Scan for the cell matching the given text and deliver its [x, y] coordinate at center. 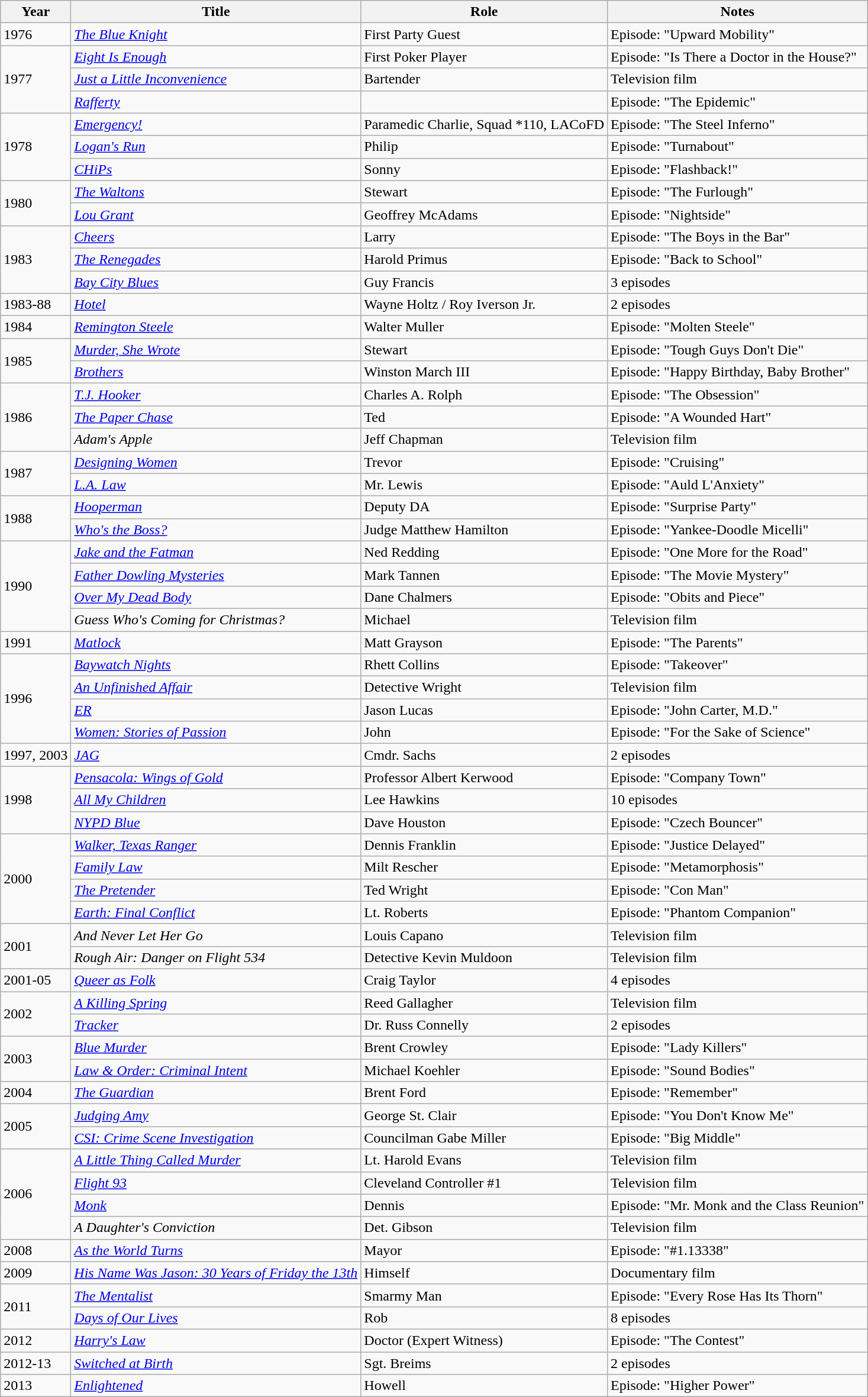
Michael [484, 620]
Episode: "Upward Mobility" [737, 34]
Episode: "Big Middle" [737, 1138]
Episode: "Turnabout" [737, 147]
2006 [36, 1194]
And Never Let Her Go [216, 935]
Cheers [216, 237]
Dr. Russ Connelly [484, 1025]
Role [484, 12]
2001-05 [36, 980]
Monk [216, 1205]
Episode: "Higher Power" [737, 1386]
A Daughter's Conviction [216, 1228]
George St. Clair [484, 1115]
Flight 93 [216, 1183]
Reed Gallagher [484, 1003]
Doctor (Expert Witness) [484, 1340]
Episode: "Obits and Piece" [737, 597]
Episode: "The Parents" [737, 642]
Episode: "Remember" [737, 1093]
NYPD Blue [216, 822]
Rafferty [216, 102]
Dane Chalmers [484, 597]
Brent Ford [484, 1093]
Notes [737, 12]
L.A. Law [216, 485]
1980 [36, 203]
Blue Murder [216, 1048]
Episode: "Con Man" [737, 890]
Episode: "Lady Killers" [737, 1048]
Rough Air: Danger on Flight 534 [216, 957]
Lou Grant [216, 214]
2002 [36, 1014]
2005 [36, 1127]
2001 [36, 946]
Episode: "Surprise Party" [737, 507]
Cmdr. Sachs [484, 755]
Episode: "Takeover" [737, 665]
2012-13 [36, 1363]
Episode: "For the Sake of Science" [737, 733]
1997, 2003 [36, 755]
Det. Gibson [484, 1228]
Episode: "The Steel Inferno" [737, 124]
Episode: "One More for the Road" [737, 552]
Emergency! [216, 124]
Documentary film [737, 1273]
Episode: "Flashback!" [737, 169]
Father Dowling Mysteries [216, 575]
Episode: "You Don't Know Me" [737, 1115]
Mayor [484, 1250]
Who's the Boss? [216, 530]
Ted [484, 417]
Remington Steele [216, 327]
Cleveland Controller #1 [484, 1183]
2000 [36, 879]
Larry [484, 237]
Howell [484, 1386]
Craig Taylor [484, 980]
Trevor [484, 462]
Episode: "Mr. Monk and the Class Reunion" [737, 1205]
Brothers [216, 372]
1976 [36, 34]
Tracker [216, 1025]
Episode: "Back to School" [737, 259]
Episode: "The Obsession" [737, 395]
1988 [36, 518]
2004 [36, 1093]
Professor Albert Kerwood [484, 777]
Hotel [216, 305]
Lt. Harold Evans [484, 1160]
The Pretender [216, 890]
Episode: "A Wounded Hart" [737, 417]
Dave Houston [484, 822]
The Mentalist [216, 1295]
Sonny [484, 169]
1983-88 [36, 305]
1983 [36, 259]
Episode: "Company Town" [737, 777]
1977 [36, 79]
Smarmy Man [484, 1295]
Ned Redding [484, 552]
Winston March III [484, 372]
T.J. Hooker [216, 395]
1986 [36, 417]
1990 [36, 586]
Eight Is Enough [216, 57]
Detective Wright [484, 688]
Bartender [484, 79]
Ted Wright [484, 890]
First Poker Player [484, 57]
As the World Turns [216, 1250]
Earth: Final Conflict [216, 912]
Adam's Apple [216, 440]
10 episodes [737, 800]
Episode: "The Epidemic" [737, 102]
CSI: Crime Scene Investigation [216, 1138]
The Guardian [216, 1093]
Guess Who's Coming for Christmas? [216, 620]
2009 [36, 1273]
An Unfinished Affair [216, 688]
Jason Lucas [484, 710]
Episode: "Cruising" [737, 462]
Mark Tannen [484, 575]
Days of Our Lives [216, 1318]
1985 [36, 361]
4 episodes [737, 980]
Rhett Collins [484, 665]
Detective Kevin Muldoon [484, 957]
Episode: "The Movie Mystery" [737, 575]
The Blue Knight [216, 34]
Brent Crowley [484, 1048]
Paramedic Charlie, Squad *110, LACoFD [484, 124]
Title [216, 12]
Episode: "The Furlough" [737, 192]
Bay City Blues [216, 282]
Switched at Birth [216, 1363]
A Killing Spring [216, 1003]
Harold Primus [484, 259]
Episode: "Happy Birthday, Baby Brother" [737, 372]
Episode: "Yankee-Doodle Micelli" [737, 530]
Episode: "The Boys in the Bar" [737, 237]
JAG [216, 755]
All My Children [216, 800]
Just a Little Inconvenience [216, 79]
2012 [36, 1340]
Episode: "Is There a Doctor in the House?" [737, 57]
Family Law [216, 867]
Guy Francis [484, 282]
Philip [484, 147]
2008 [36, 1250]
Baywatch Nights [216, 665]
Episode: "Phantom Companion" [737, 912]
Jake and the Fatman [216, 552]
Wayne Holtz / Roy Iverson Jr. [484, 305]
Dennis Franklin [484, 845]
Councilman Gabe Miller [484, 1138]
Hooperman [216, 507]
Episode: "Czech Bouncer" [737, 822]
Jeff Chapman [484, 440]
Louis Capano [484, 935]
3 episodes [737, 282]
Pensacola: Wings of Gold [216, 777]
Episode: "Tough Guys Don't Die" [737, 350]
Charles A. Rolph [484, 395]
Episode: "Every Rose Has Its Thorn" [737, 1295]
1991 [36, 642]
Designing Women [216, 462]
1978 [36, 147]
Judging Amy [216, 1115]
Walker, Texas Ranger [216, 845]
Year [36, 12]
8 episodes [737, 1318]
Episode: "Molten Steele" [737, 327]
Logan's Run [216, 147]
Milt Rescher [484, 867]
Law & Order: Criminal Intent [216, 1070]
1998 [36, 800]
Over My Dead Body [216, 597]
Mr. Lewis [484, 485]
1984 [36, 327]
CHiPs [216, 169]
Himself [484, 1273]
ER [216, 710]
A Little Thing Called Murder [216, 1160]
The Waltons [216, 192]
John [484, 733]
Rob [484, 1318]
Episode: "Sound Bodies" [737, 1070]
2003 [36, 1059]
Lee Hawkins [484, 800]
Judge Matthew Hamilton [484, 530]
Dennis [484, 1205]
Women: Stories of Passion [216, 733]
Episode: "Nightside" [737, 214]
Lt. Roberts [484, 912]
1996 [36, 699]
Episode: "The Contest" [737, 1340]
Geoffrey McAdams [484, 214]
Harry's Law [216, 1340]
Walter Muller [484, 327]
2011 [36, 1306]
Matlock [216, 642]
First Party Guest [484, 34]
Episode: "John Carter, M.D." [737, 710]
The Renegades [216, 259]
Matt Grayson [484, 642]
Enlightened [216, 1386]
Michael Koehler [484, 1070]
Murder, She Wrote [216, 350]
Episode: "Metamorphosis" [737, 867]
Deputy DA [484, 507]
His Name Was Jason: 30 Years of Friday the 13th [216, 1273]
The Paper Chase [216, 417]
Queer as Folk [216, 980]
1987 [36, 473]
Episode: "Justice Delayed" [737, 845]
Episode: "#1.13338" [737, 1250]
2013 [36, 1386]
Episode: "Auld L'Anxiety" [737, 485]
Sgt. Breims [484, 1363]
